Find where the given text appears and provide that cell's center as (X, Y) coordinate. 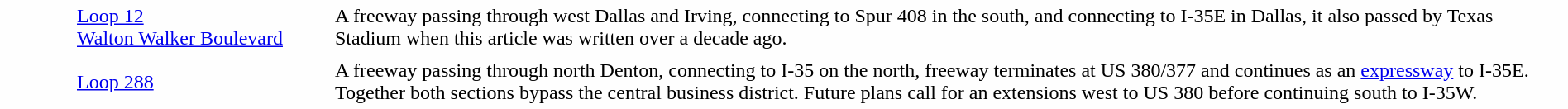
Loop 12Walton Walker Boulevard (201, 27)
Loop 288 (201, 82)
